Determine the (X, Y) coordinate at the center of the cell enclosing the given text.  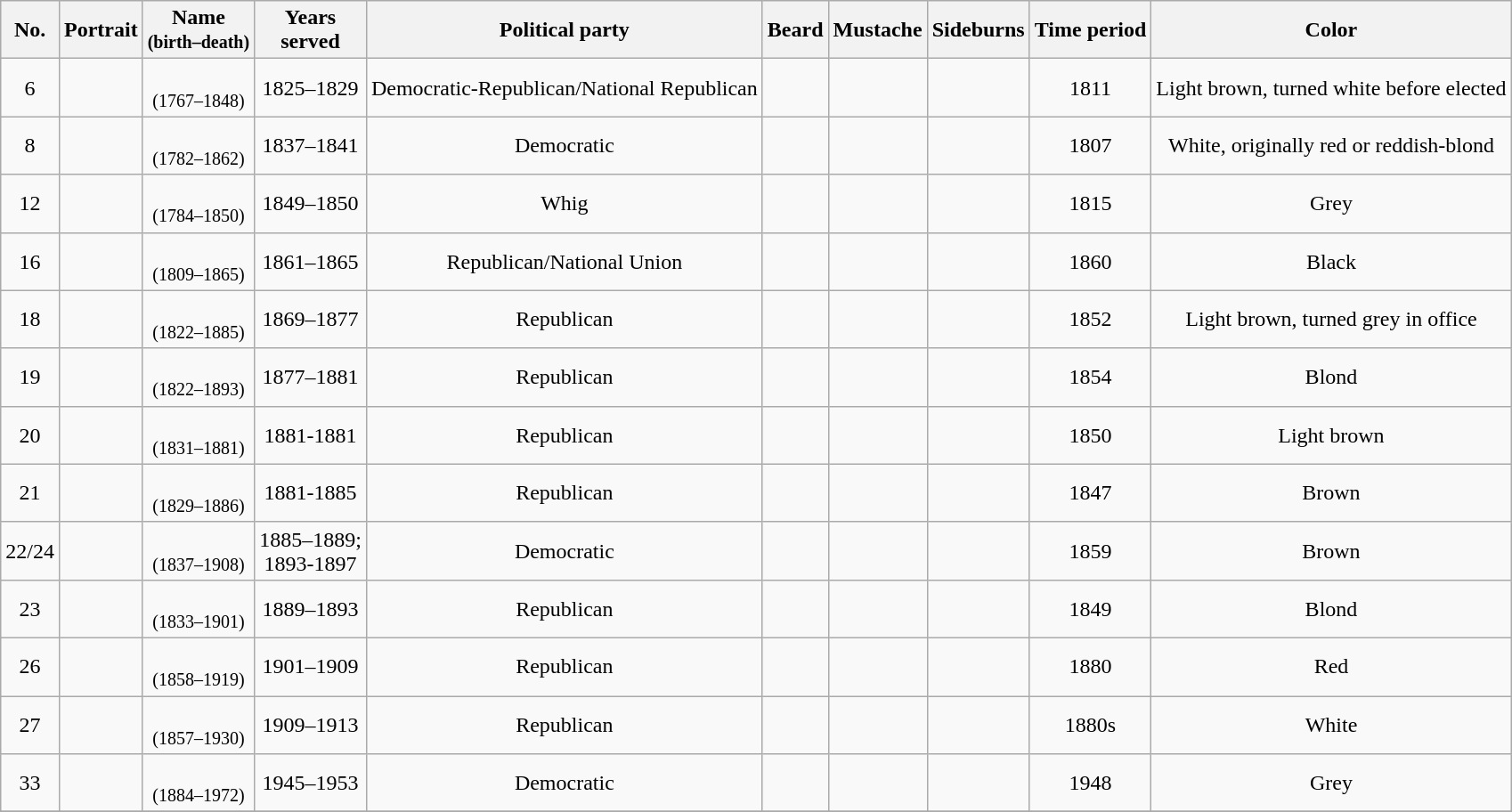
21 (30, 493)
12 (30, 203)
1877–1881 (311, 378)
(1822–1885) (198, 319)
26 (30, 666)
16 (30, 262)
1945–1953 (311, 784)
19 (30, 378)
1885–1889; 1893-1897 (311, 550)
1811 (1090, 87)
33 (30, 784)
6 (30, 87)
23 (30, 609)
(1837–1908) (198, 550)
Sideburns (978, 30)
No. (30, 30)
27 (30, 725)
18 (30, 319)
Democratic-Republican/National Republican (565, 87)
1859 (1090, 550)
Yearsserved (311, 30)
Black (1331, 262)
1837–1841 (311, 146)
1849 (1090, 609)
(1822–1893) (198, 378)
(1829–1886) (198, 493)
Light brown (1331, 434)
Portrait (101, 30)
1807 (1090, 146)
1861–1865 (311, 262)
Mustache (878, 30)
Color (1331, 30)
1850 (1090, 434)
1901–1909 (311, 666)
1825–1829 (311, 87)
1869–1877 (311, 319)
(1784–1850) (198, 203)
(1858–1919) (198, 666)
Red (1331, 666)
(1767–1848) (198, 87)
(1833–1901) (198, 609)
Light brown, turned white before elected (1331, 87)
20 (30, 434)
1880s (1090, 725)
1815 (1090, 203)
Whig (565, 203)
Political party (565, 30)
(1857–1930) (198, 725)
(1782–1862) (198, 146)
White (1331, 725)
Time period (1090, 30)
1880 (1090, 666)
1849–1850 (311, 203)
Republican/National Union (565, 262)
(1884–1972) (198, 784)
1881-1885 (311, 493)
1860 (1090, 262)
Name(birth–death) (198, 30)
1909–1913 (311, 725)
1889–1893 (311, 609)
1854 (1090, 378)
22/24 (30, 550)
White, originally red or reddish-blond (1331, 146)
Light brown, turned grey in office (1331, 319)
8 (30, 146)
1852 (1090, 319)
1948 (1090, 784)
1847 (1090, 493)
1881-1881 (311, 434)
(1831–1881) (198, 434)
Beard (795, 30)
(1809–1865) (198, 262)
